Pinpoint the cell where the given text exists, returning its (x, y) midpoint coordinate. 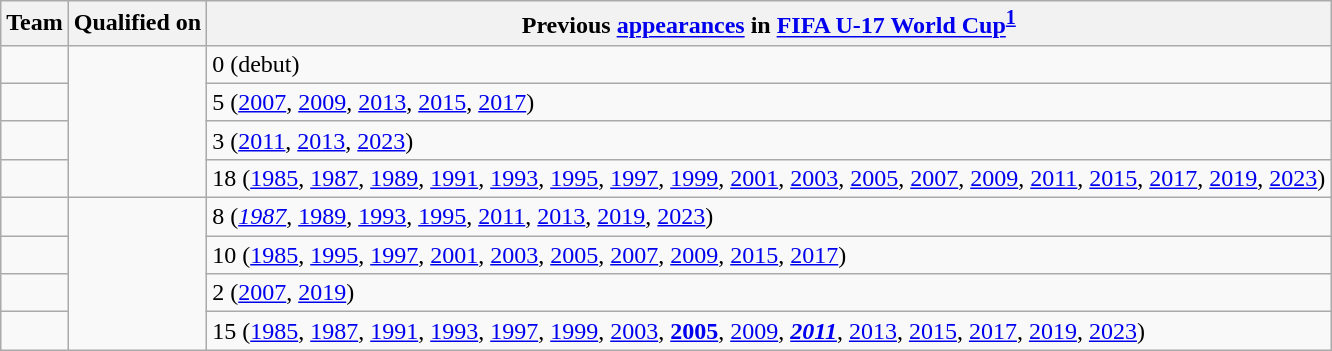
Previous appearances in FIFA U-17 World Cup1 (769, 24)
Qualified on (137, 24)
8 (1987, 1989, 1993, 1995, 2011, 2013, 2019, 2023) (769, 217)
5 (2007, 2009, 2013, 2015, 2017) (769, 102)
3 (2011, 2013, 2023) (769, 140)
2 (2007, 2019) (769, 293)
15 (1985, 1987, 1991, 1993, 1997, 1999, 2003, 2005, 2009, 2011, 2013, 2015, 2017, 2019, 2023) (769, 331)
18 (1985, 1987, 1989, 1991, 1993, 1995, 1997, 1999, 2001, 2003, 2005, 2007, 2009, 2011, 2015, 2017, 2019, 2023) (769, 178)
10 (1985, 1995, 1997, 2001, 2003, 2005, 2007, 2009, 2015, 2017) (769, 255)
Team (35, 24)
0 (debut) (769, 64)
